Search for the cell housing the specified text and yield its (X, Y) center coordinate. 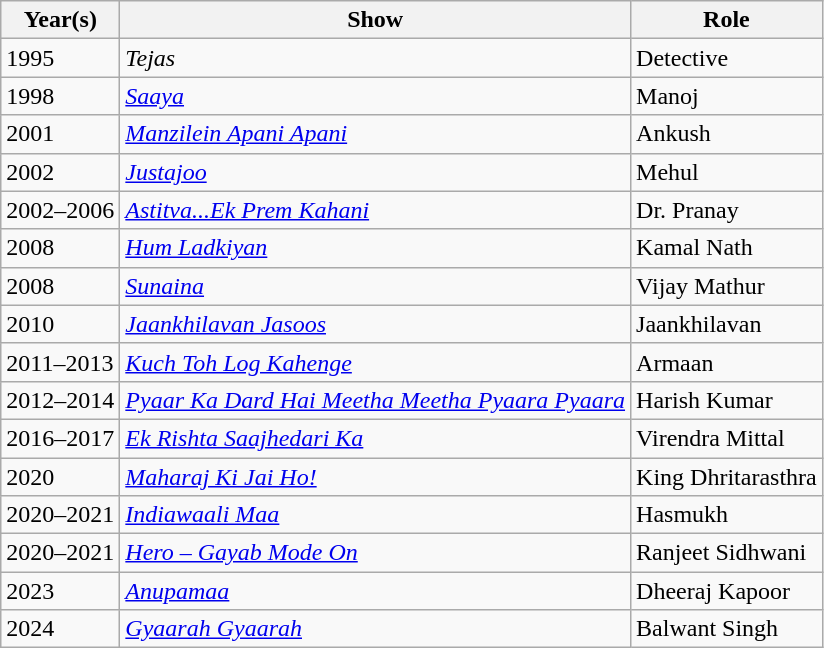
2011–2013 (60, 362)
2002 (60, 172)
2002–2006 (60, 210)
Mehul (727, 172)
Hero – Gayab Mode On (376, 553)
Ranjeet Sidhwani (727, 553)
Manoj (727, 96)
1998 (60, 96)
2023 (60, 591)
Detective (727, 58)
Hum Ladkiyan (376, 248)
2016–2017 (60, 438)
Kamal Nath (727, 248)
Virendra Mittal (727, 438)
Saaya (376, 96)
2024 (60, 629)
Manzilein Apani Apani (376, 134)
Ek Rishta Saajhedari Ka (376, 438)
Dr. Pranay (727, 210)
2001 (60, 134)
Gyaarah Gyaarah (376, 629)
Jaankhilavan Jasoos (376, 324)
King Dhritarasthra (727, 477)
2020 (60, 477)
Year(s) (60, 20)
Harish Kumar (727, 400)
Armaan (727, 362)
2010 (60, 324)
Dheeraj Kapoor (727, 591)
Pyaar Ka Dard Hai Meetha Meetha Pyaara Pyaara (376, 400)
Maharaj Ki Jai Ho! (376, 477)
Ankush (727, 134)
Show (376, 20)
Balwant Singh (727, 629)
Role (727, 20)
Vijay Mathur (727, 286)
Tejas (376, 58)
Jaankhilavan (727, 324)
Kuch Toh Log Kahenge (376, 362)
Anupamaa (376, 591)
Astitva...Ek Prem Kahani (376, 210)
2012–2014 (60, 400)
Indiawaali Maa (376, 515)
Justajoo (376, 172)
Hasmukh (727, 515)
Sunaina (376, 286)
1995 (60, 58)
